Extract the [x, y] coordinate from the center of the cell holding the provided text.  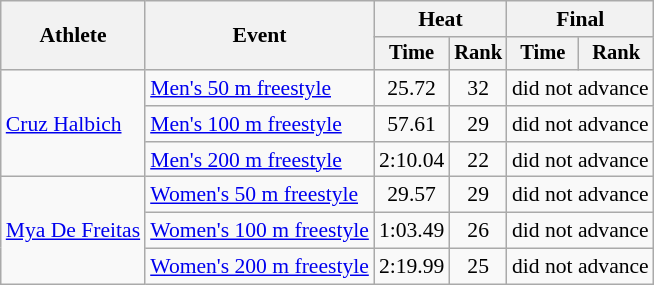
Event [260, 36]
Men's 50 m freestyle [260, 88]
Final [580, 19]
Men's 100 m freestyle [260, 124]
Heat [440, 19]
25.72 [412, 88]
32 [478, 88]
Women's 100 m freestyle [260, 231]
2:19.99 [412, 267]
Athlete [73, 36]
2:10.04 [412, 160]
26 [478, 231]
22 [478, 160]
Women's 50 m freestyle [260, 195]
Mya De Freitas [73, 230]
57.61 [412, 124]
Men's 200 m freestyle [260, 160]
Women's 200 m freestyle [260, 267]
1:03.49 [412, 231]
25 [478, 267]
Cruz Halbich [73, 124]
29.57 [412, 195]
